Output the (x, y) coordinate of the center of the cell containing the given text.  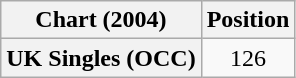
Chart (2004) (101, 20)
UK Singles (OCC) (101, 58)
126 (248, 58)
Position (248, 20)
